Identify which cell holds the provided text, then report its (x, y) central coordinate. 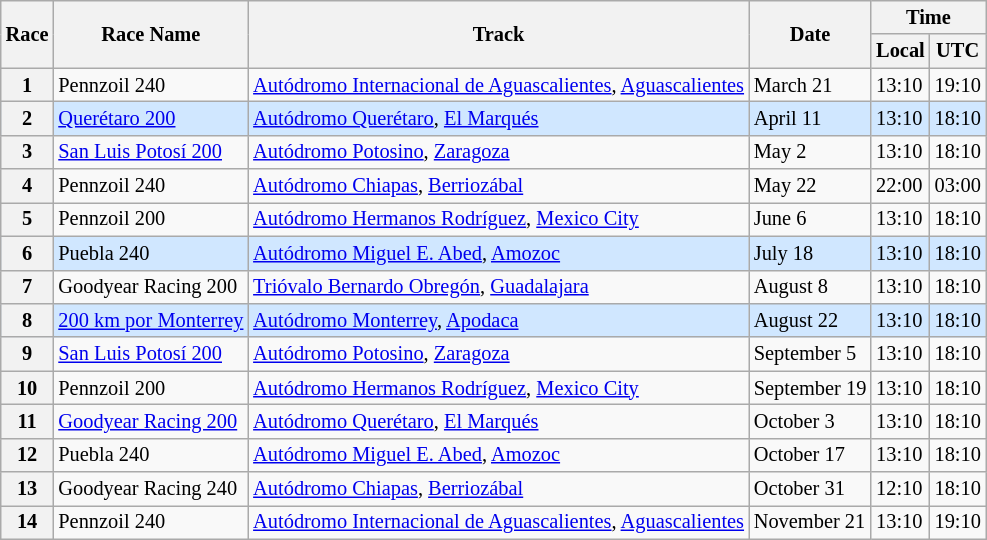
7 (28, 287)
13 (28, 489)
1 (28, 85)
May 2 (810, 152)
UTC (958, 51)
22:00 (900, 186)
Goodyear Racing 240 (150, 489)
Querétaro 200 (150, 118)
August 8 (810, 287)
April 11 (810, 118)
200 km por Monterrey (150, 320)
May 22 (810, 186)
Date (810, 34)
9 (28, 354)
03:00 (958, 186)
12 (28, 455)
Race Name (150, 34)
2 (28, 118)
October 17 (810, 455)
September 19 (810, 388)
6 (28, 253)
March 21 (810, 85)
Time (928, 17)
Autódromo Monterrey, Apodaca (498, 320)
10 (28, 388)
12:10 (900, 489)
8 (28, 320)
4 (28, 186)
Race (28, 34)
July 18 (810, 253)
August 22 (810, 320)
11 (28, 421)
June 6 (810, 219)
October 3 (810, 421)
14 (28, 522)
September 5 (810, 354)
3 (28, 152)
Local (900, 51)
Track (498, 34)
November 21 (810, 522)
Trióvalo Bernardo Obregón, Guadalajara (498, 287)
5 (28, 219)
October 31 (810, 489)
